Identify which cell holds the provided text, then report its [x, y] central coordinate. 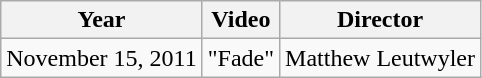
Year [102, 20]
"Fade" [240, 58]
November 15, 2011 [102, 58]
Video [240, 20]
Director [380, 20]
Matthew Leutwyler [380, 58]
